Search for the cell housing the specified text and yield its [x, y] center coordinate. 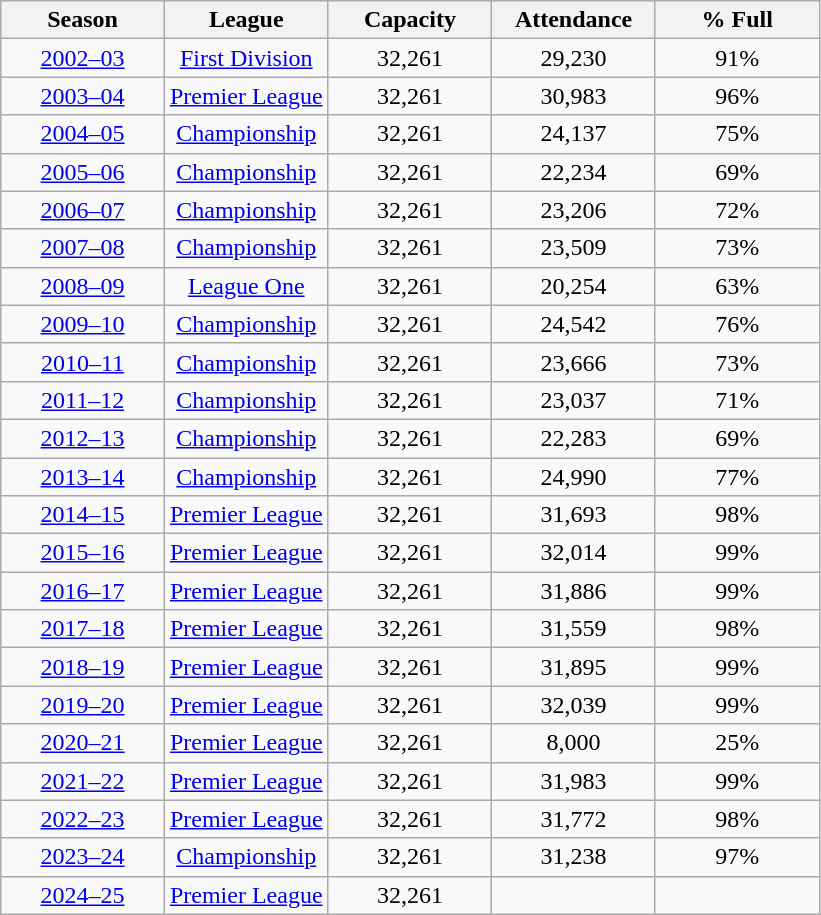
2004–05 [83, 134]
24,542 [574, 324]
First Division [246, 58]
2002–03 [83, 58]
Attendance [574, 20]
20,254 [574, 286]
96% [737, 96]
2020–21 [83, 743]
2023–24 [83, 857]
League One [246, 286]
Capacity [410, 20]
2005–06 [83, 172]
22,234 [574, 172]
2012–13 [83, 438]
24,137 [574, 134]
% Full [737, 20]
2010–11 [83, 362]
Season [83, 20]
24,990 [574, 477]
2003–04 [83, 96]
97% [737, 857]
2014–15 [83, 515]
30,983 [574, 96]
2007–08 [83, 248]
29,230 [574, 58]
31,895 [574, 667]
2024–25 [83, 895]
32,039 [574, 705]
2019–20 [83, 705]
77% [737, 477]
2022–23 [83, 819]
31,983 [574, 781]
31,772 [574, 819]
72% [737, 210]
8,000 [574, 743]
71% [737, 400]
63% [737, 286]
75% [737, 134]
31,559 [574, 629]
2006–07 [83, 210]
2009–10 [83, 324]
31,238 [574, 857]
76% [737, 324]
91% [737, 58]
2017–18 [83, 629]
2016–17 [83, 591]
2013–14 [83, 477]
23,206 [574, 210]
32,014 [574, 553]
2018–19 [83, 667]
2021–22 [83, 781]
2015–16 [83, 553]
2008–09 [83, 286]
25% [737, 743]
League [246, 20]
31,886 [574, 591]
23,666 [574, 362]
2011–12 [83, 400]
22,283 [574, 438]
23,509 [574, 248]
31,693 [574, 515]
23,037 [574, 400]
